Locate the cell with the specified text and output its [x, y] center coordinate. 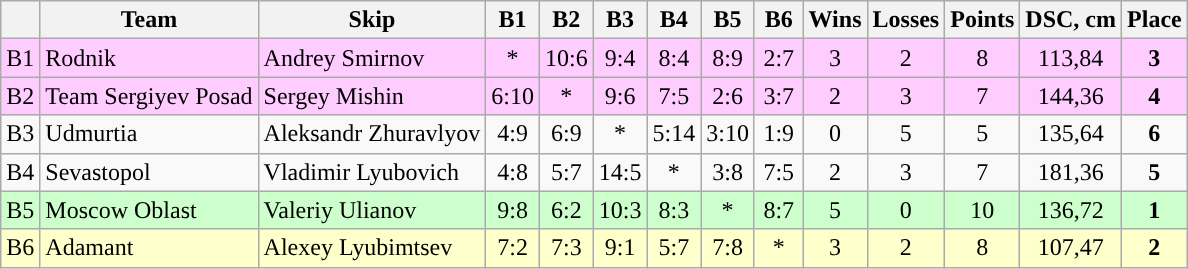
8:9 [728, 58]
Alexey Lyubimtsev [372, 248]
3:10 [728, 134]
Valeriy Ulianov [372, 210]
1 [1155, 210]
9:6 [620, 96]
Losses [906, 20]
8:3 [674, 210]
Points [982, 20]
9:8 [513, 210]
135,64 [1071, 134]
Vladimir Lyubovich [372, 172]
7:2 [513, 248]
6 [1155, 134]
7:3 [566, 248]
144,36 [1071, 96]
Sevastopol [149, 172]
2:7 [778, 58]
10 [982, 210]
14:5 [620, 172]
Udmurtia [149, 134]
Adamant [149, 248]
9:1 [620, 248]
6:9 [566, 134]
Aleksandr Zhuravlyov [372, 134]
Wins [835, 20]
9:4 [620, 58]
1:9 [778, 134]
3:8 [728, 172]
Rodnik [149, 58]
Sergey Mishin [372, 96]
10:3 [620, 210]
Andrey Smirnov [372, 58]
5:14 [674, 134]
8:7 [778, 210]
4:8 [513, 172]
113,84 [1071, 58]
4 [1155, 96]
Skip [372, 20]
DSC, cm [1071, 20]
7:8 [728, 248]
6:10 [513, 96]
3:7 [778, 96]
2:6 [728, 96]
10:6 [566, 58]
Team Sergiyev Posad [149, 96]
4:9 [513, 134]
6:2 [566, 210]
Moscow Oblast [149, 210]
107,47 [1071, 248]
136,72 [1071, 210]
8:4 [674, 58]
181,36 [1071, 172]
Team [149, 20]
Place [1155, 20]
